Scan for the cell matching the given text and deliver its (x, y) coordinate at center. 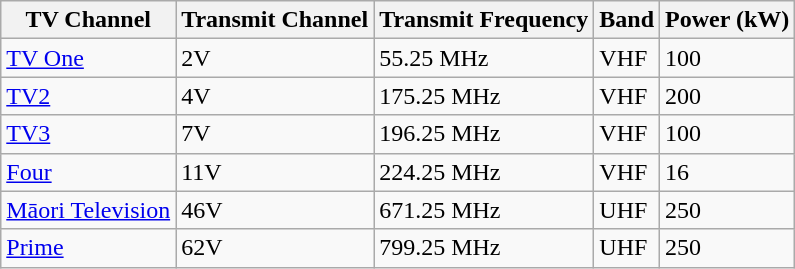
62V (275, 248)
TV2 (88, 96)
Prime (88, 248)
Transmit Frequency (484, 20)
671.25 MHz (484, 210)
Four (88, 172)
46V (275, 210)
16 (728, 172)
Māori Television (88, 210)
11V (275, 172)
TV3 (88, 134)
799.25 MHz (484, 248)
2V (275, 58)
Power (kW) (728, 20)
200 (728, 96)
Band (627, 20)
TV Channel (88, 20)
55.25 MHz (484, 58)
Transmit Channel (275, 20)
175.25 MHz (484, 96)
196.25 MHz (484, 134)
4V (275, 96)
224.25 MHz (484, 172)
7V (275, 134)
TV One (88, 58)
